Scan for the cell matching the given text and deliver its [x, y] coordinate at center. 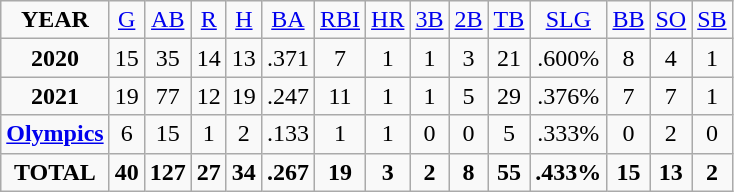
.267 [288, 172]
127 [168, 172]
TOTAL [55, 172]
4 [671, 58]
Olympics [55, 134]
SO [671, 20]
27 [208, 172]
34 [244, 172]
2020 [55, 58]
.133 [288, 134]
SLG [568, 20]
.600% [568, 58]
RBI [340, 20]
55 [509, 172]
29 [509, 96]
12 [208, 96]
.371 [288, 58]
.333% [568, 134]
2B [468, 20]
TB [509, 20]
YEAR [55, 20]
G [126, 20]
35 [168, 58]
40 [126, 172]
14 [208, 58]
3B [430, 20]
.376% [568, 96]
11 [340, 96]
.247 [288, 96]
AB [168, 20]
6 [126, 134]
77 [168, 96]
21 [509, 58]
BB [628, 20]
HR [388, 20]
R [208, 20]
BA [288, 20]
H [244, 20]
SB [712, 20]
2021 [55, 96]
.433% [568, 172]
